Determine the [x, y] coordinate at the center of the cell enclosing the given text.  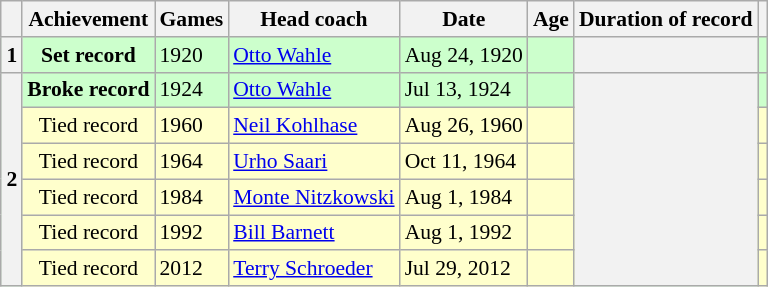
2012 [191, 269]
1920 [191, 55]
Aug 1, 1992 [464, 233]
2 [12, 179]
Jul 13, 1924 [464, 90]
Age [551, 19]
Broke record [88, 90]
1 [12, 55]
Head coach [314, 19]
Achievement [88, 19]
Monte Nitzkowski [314, 197]
Aug 24, 1920 [464, 55]
Terry Schroeder [314, 269]
1984 [191, 197]
1992 [191, 233]
1924 [191, 90]
1964 [191, 162]
Oct 11, 1964 [464, 162]
Urho Saari [314, 162]
1960 [191, 126]
Aug 1, 1984 [464, 197]
Neil Kohlhase [314, 126]
Date [464, 19]
Jul 29, 2012 [464, 269]
Duration of record [666, 19]
Aug 26, 1960 [464, 126]
Bill Barnett [314, 233]
Set record [88, 55]
Games [191, 19]
